Return the [X, Y] coordinate for the center point of the cell that contains the specified text.  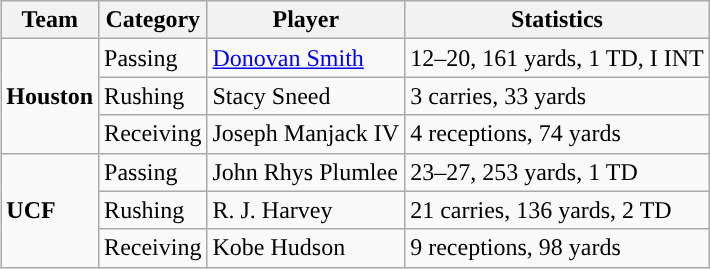
23–27, 253 yards, 1 TD [558, 172]
Statistics [558, 20]
R. J. Harvey [306, 210]
Category [153, 20]
Stacy Sneed [306, 96]
Kobe Hudson [306, 248]
Houston [50, 96]
9 receptions, 98 yards [558, 248]
21 carries, 136 yards, 2 TD [558, 210]
12–20, 161 yards, 1 TD, I INT [558, 58]
Player [306, 20]
Team [50, 20]
Donovan Smith [306, 58]
Joseph Manjack IV [306, 134]
John Rhys Plumlee [306, 172]
3 carries, 33 yards [558, 96]
UCF [50, 210]
4 receptions, 74 yards [558, 134]
